Scan for the cell matching the given text and deliver its (X, Y) coordinate at center. 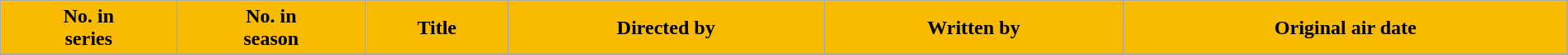
Title (437, 28)
No. inseries (89, 28)
Written by (973, 28)
Original air date (1345, 28)
Directed by (666, 28)
No. inseason (271, 28)
